Provide the (X, Y) coordinate of the cell's center where the given text is located.  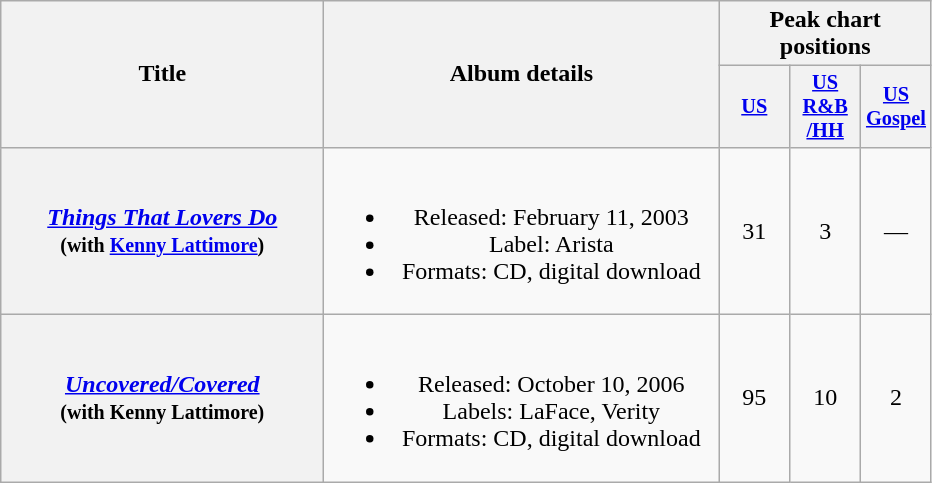
Things That Lovers Do(with Kenny Lattimore) (162, 230)
Released: February 11, 2003Label: AristaFormats: CD, digital download (522, 230)
— (896, 230)
Uncovered/Covered(with Kenny Lattimore) (162, 398)
Released: October 10, 2006Labels: LaFace, VerityFormats: CD, digital download (522, 398)
3 (826, 230)
95 (754, 398)
31 (754, 230)
Album details (522, 74)
2 (896, 398)
10 (826, 398)
USR&B/HH (826, 107)
Peak chart positions (826, 34)
US (754, 107)
Title (162, 74)
USGospel (896, 107)
